Output the [x, y] coordinate of the center of the cell containing the given text.  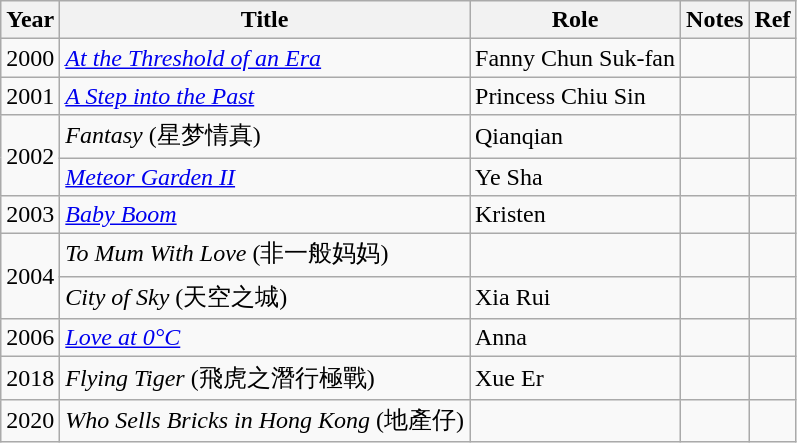
Ye Sha [576, 177]
Year [30, 20]
Flying Tiger (飛虎之潛行極戰) [265, 378]
2001 [30, 96]
2006 [30, 338]
Notes [715, 20]
2003 [30, 215]
2020 [30, 420]
Role [576, 20]
At the Threshold of an Era [265, 58]
Meteor Garden II [265, 177]
Fantasy (星梦情真) [265, 136]
Anna [576, 338]
Who Sells Bricks in Hong Kong (地產仔) [265, 420]
Princess Chiu Sin [576, 96]
Ref [772, 20]
Fanny Chun Suk-fan [576, 58]
To Mum With Love (非一般妈妈) [265, 256]
Qianqian [576, 136]
2000 [30, 58]
2018 [30, 378]
Baby Boom [265, 215]
City of Sky (天空之城) [265, 298]
Title [265, 20]
2002 [30, 156]
A Step into the Past [265, 96]
2004 [30, 276]
Xue Er [576, 378]
Kristen [576, 215]
Xia Rui [576, 298]
Love at 0°C [265, 338]
